From the cell containing the given text, extract its center point as (x, y) coordinate. 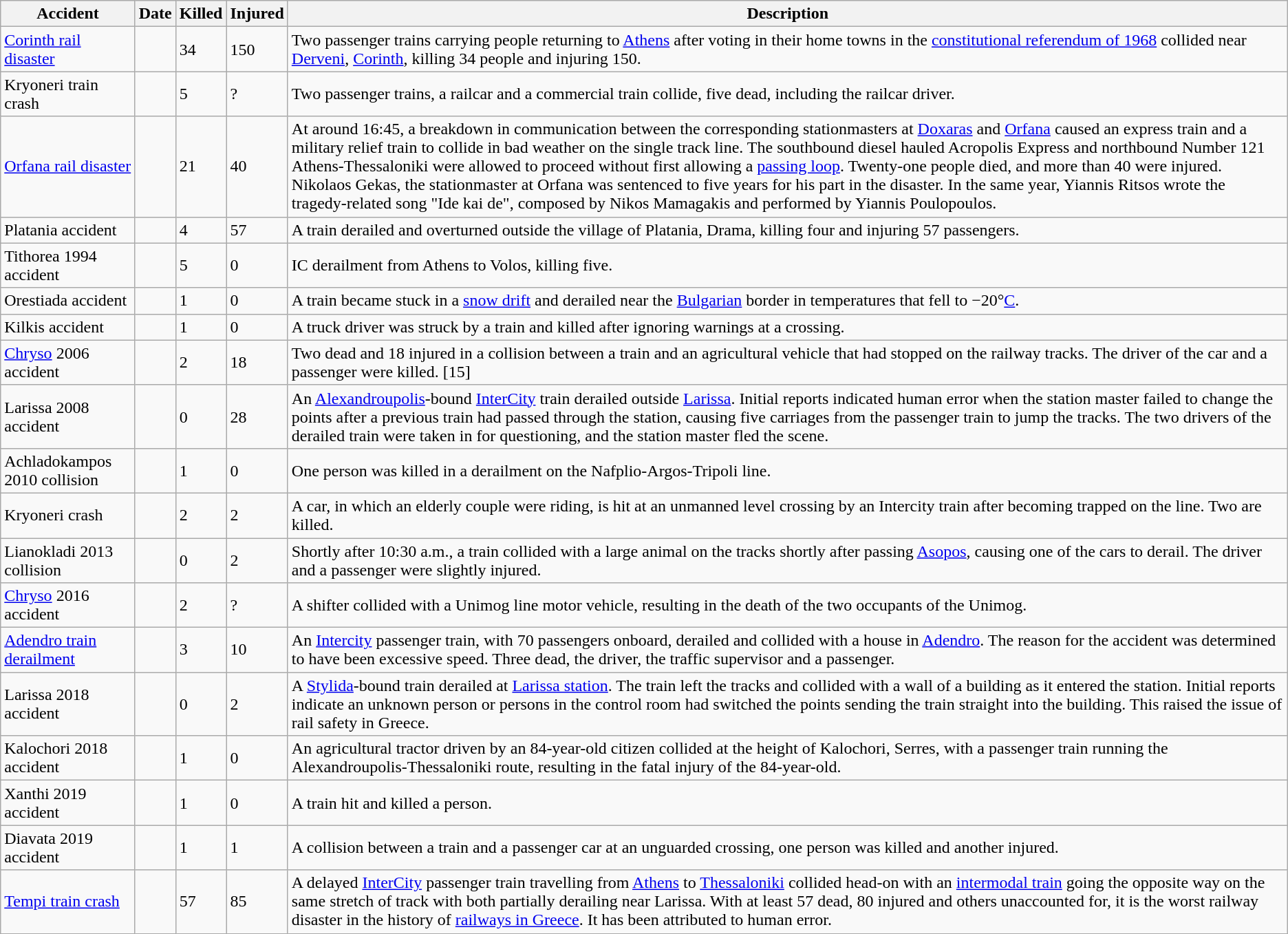
Description (787, 14)
18 (257, 362)
Injured (257, 14)
Xanthi 2019 accident (67, 803)
Accident (67, 14)
150 (257, 50)
Orfana rail disaster (67, 167)
4 (201, 230)
Platania accident (67, 230)
A truck driver was struck by a train and killed after ignoring warnings at a crossing. (787, 327)
3 (201, 650)
34 (201, 50)
Date (155, 14)
A train became stuck in a snow drift and derailed near the Bulgarian border in temperatures that fell to −20°C. (787, 301)
10 (257, 650)
Achladokampos 2010 collision (67, 471)
One person was killed in a derailment on the Nafplio-Argos-Tripoli line. (787, 471)
Kalochori 2018 accident (67, 758)
Larissa 2018 accident (67, 704)
85 (257, 902)
A collision between a train and a passenger car at an unguarded crossing, one person was killed and another injured. (787, 848)
Corinth rail disaster (67, 50)
Chryso 2016 accident (67, 606)
Orestiada accident (67, 301)
Larissa 2008 accident (67, 416)
Kilkis accident (67, 327)
A train hit and killed a person. (787, 803)
Kryoneri crash (67, 515)
Lianokladi 2013 collision (67, 560)
40 (257, 167)
Adendro train derailment (67, 650)
Chryso 2006 accident (67, 362)
Tempi train crash (67, 902)
21 (201, 167)
A train derailed and overturned outside the village of Platania, Drama, killing four and injuring 57 passengers. (787, 230)
Tithorea 1994 accident (67, 266)
Kryoneri train crash (67, 94)
Killed (201, 14)
Two passenger trains, a railcar and a commercial train collide, five dead, including the railcar driver. (787, 94)
28 (257, 416)
IC derailment from Athens to Volos, killing five. (787, 266)
Diavata 2019 accident (67, 848)
A shifter collided with a Unimog line motor vehicle, resulting in the death of the two occupants of the Unimog. (787, 606)
